Return (X, Y) of the center of cell containing provided text 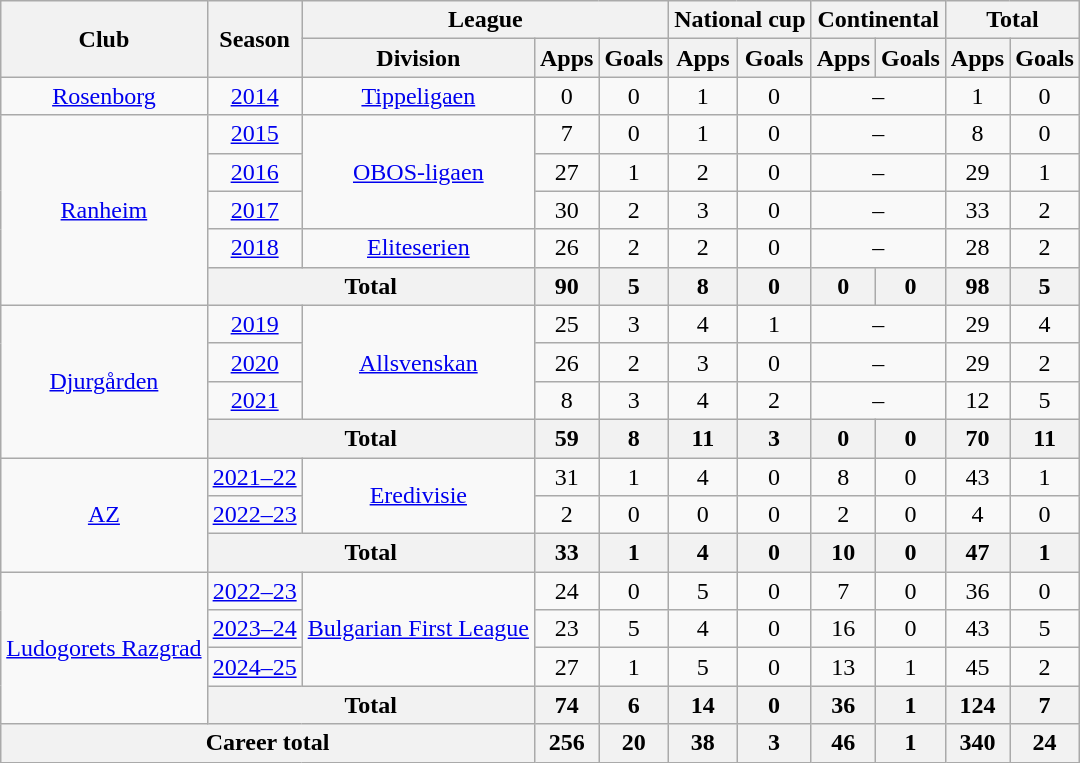
2019 (254, 324)
2016 (254, 172)
Season (254, 39)
28 (977, 248)
Eliteserien (418, 248)
340 (977, 743)
23 (566, 629)
National cup (740, 20)
Eredivisie (418, 496)
Bulgarian First League (418, 629)
2024–25 (254, 667)
Allsvenskan (418, 362)
6 (634, 705)
16 (843, 629)
90 (566, 286)
74 (566, 705)
47 (977, 553)
45 (977, 667)
2015 (254, 134)
70 (977, 438)
Tippeligaen (418, 96)
13 (843, 667)
59 (566, 438)
AZ (104, 515)
38 (703, 743)
31 (566, 477)
2017 (254, 210)
30 (566, 210)
Career total (268, 743)
OBOS-ligaen (418, 172)
2014 (254, 96)
Club (104, 39)
20 (634, 743)
Division (418, 58)
2021 (254, 400)
25 (566, 324)
10 (843, 553)
Ludogorets Razgrad (104, 648)
League (486, 20)
2020 (254, 362)
12 (977, 400)
Continental (878, 20)
256 (566, 743)
98 (977, 286)
2023–24 (254, 629)
Djurgården (104, 381)
2018 (254, 248)
Rosenborg (104, 96)
46 (843, 743)
2021–22 (254, 477)
Ranheim (104, 210)
14 (703, 705)
124 (977, 705)
